Provide the (x, y) coordinate of the cell's center where the given text is located.  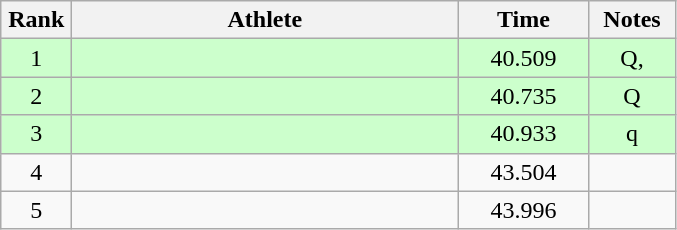
Athlete (265, 20)
40.509 (524, 58)
5 (36, 210)
40.735 (524, 96)
Q (632, 96)
Q, (632, 58)
40.933 (524, 134)
4 (36, 172)
1 (36, 58)
Time (524, 20)
3 (36, 134)
43.996 (524, 210)
Rank (36, 20)
2 (36, 96)
43.504 (524, 172)
Notes (632, 20)
q (632, 134)
